Return (x, y) of the center of cell containing provided text 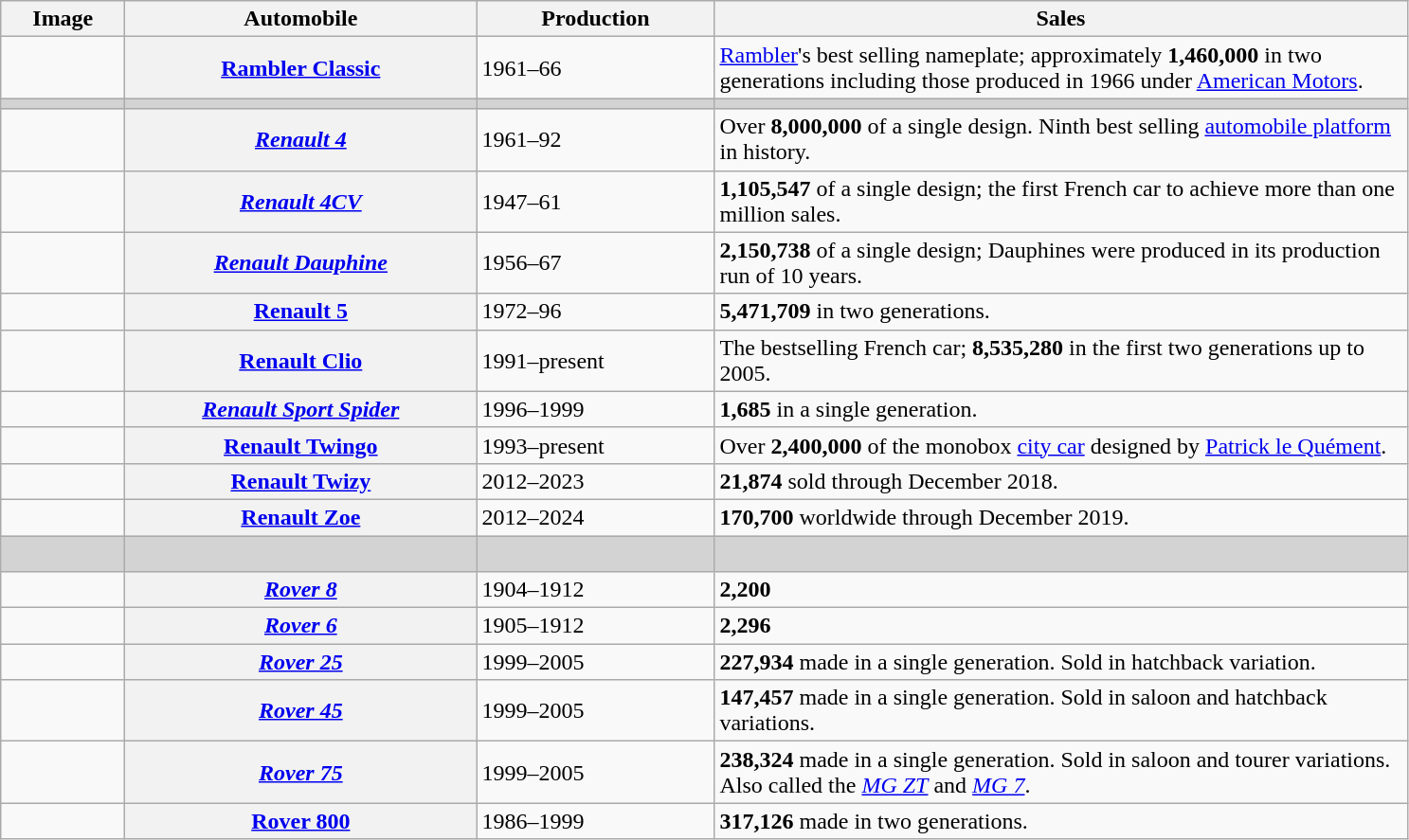
Rover 25 (301, 662)
1996–1999 (595, 409)
Renault Twizy (301, 481)
Sales (1061, 19)
1,685 in a single generation. (1061, 409)
1993–present (595, 445)
Renault 4CV (301, 201)
227,934 made in a single generation. Sold in hatchback variation. (1061, 662)
Renault Zoe (301, 517)
Rover 8 (301, 590)
Rover 75 (301, 773)
2,200 (1061, 590)
238,324 made in a single generation. Sold in saloon and tourer variations. Also called the MG ZT and MG 7. (1061, 773)
1961–66 (595, 68)
317,126 made in two generations. (1061, 821)
2012–2023 (595, 481)
Rover 45 (301, 710)
Over 8,000,000 of a single design. Ninth best selling automobile platform in history. (1061, 140)
Renault Clio (301, 360)
Renault Twingo (301, 445)
Image (63, 19)
Renault 4 (301, 140)
The bestselling French car; 8,535,280 in the first two generations up to 2005. (1061, 360)
1947–61 (595, 201)
5,471,709 in two generations. (1061, 312)
1972–96 (595, 312)
Over 2,400,000 of the monobox city car designed by Patrick le Quément. (1061, 445)
170,700 worldwide through December 2019. (1061, 517)
Renault Dauphine (301, 263)
Rover 800 (301, 821)
Rambler Classic (301, 68)
Automobile (301, 19)
Rover 6 (301, 626)
147,457 made in a single generation. Sold in saloon and hatchback variations. (1061, 710)
1904–1912 (595, 590)
1961–92 (595, 140)
1956–67 (595, 263)
1905–1912 (595, 626)
2,296 (1061, 626)
1991–present (595, 360)
21,874 sold through December 2018. (1061, 481)
1986–1999 (595, 821)
2012–2024 (595, 517)
Production (595, 19)
2,150,738 of a single design; Dauphines were produced in its production run of 10 years. (1061, 263)
Renault Sport Spider (301, 409)
Renault 5 (301, 312)
Rambler's best selling nameplate; approximately 1,460,000 in two generations including those produced in 1966 under American Motors. (1061, 68)
1,105,547 of a single design; the first French car to achieve more than one million sales. (1061, 201)
